Determine the (x, y) coordinate at the center of the cell enclosing the given text.  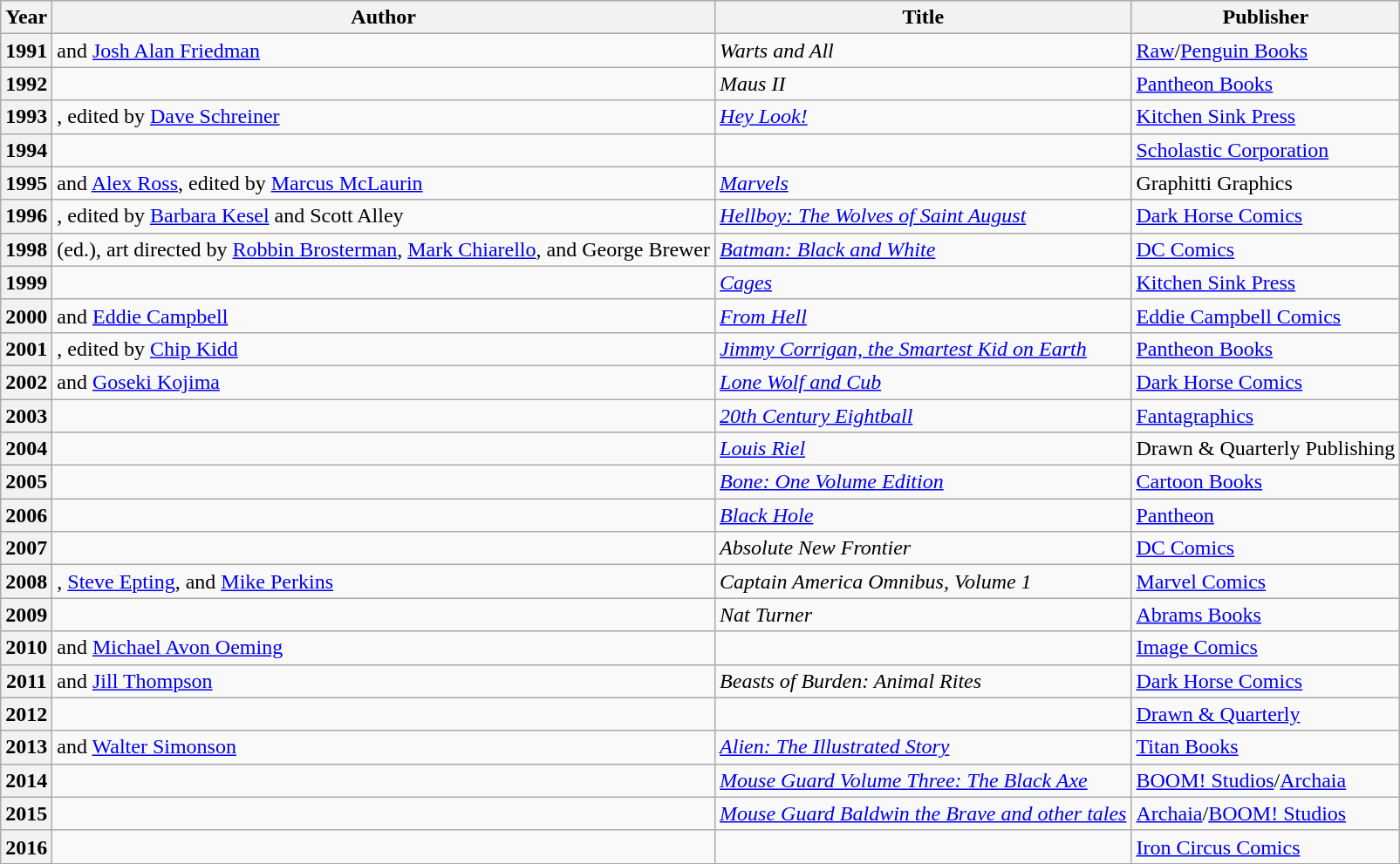
Abrams Books (1266, 615)
2014 (26, 780)
Marvel Comics (1266, 582)
Raw/Penguin Books (1266, 51)
2011 (26, 681)
Title (923, 17)
Pantheon (1266, 515)
2010 (26, 648)
Titan Books (1266, 747)
2003 (26, 416)
1995 (26, 183)
2005 (26, 482)
Mouse Guard Baldwin the Brave and other tales (923, 813)
, edited by Chip Kidd (384, 349)
Louis Riel (923, 449)
1994 (26, 150)
2008 (26, 582)
2013 (26, 747)
2001 (26, 349)
20th Century Eightball (923, 416)
Absolute New Frontier (923, 548)
and Jill Thompson (384, 681)
1993 (26, 117)
Nat Turner (923, 615)
and Michael Avon Oeming (384, 648)
Iron Circus Comics (1266, 847)
1992 (26, 84)
Publisher (1266, 17)
1996 (26, 216)
Jimmy Corrigan, the Smartest Kid on Earth (923, 349)
From Hell (923, 316)
and Alex Ross, edited by Marcus McLaurin (384, 183)
Alien: The Illustrated Story (923, 747)
(ed.), art directed by Robbin Brosterman, Mark Chiarello, and George Brewer (384, 249)
2006 (26, 515)
Marvels (923, 183)
Scholastic Corporation (1266, 150)
Year (26, 17)
2016 (26, 847)
Fantagraphics (1266, 416)
2000 (26, 316)
, Steve Epting, and Mike Perkins (384, 582)
, edited by Dave Schreiner (384, 117)
Warts and All (923, 51)
Drawn & Quarterly (1266, 714)
and Josh Alan Friedman (384, 51)
Captain America Omnibus, Volume 1 (923, 582)
2004 (26, 449)
Black Hole (923, 515)
Image Comics (1266, 648)
2015 (26, 813)
Cages (923, 282)
Eddie Campbell Comics (1266, 316)
Author (384, 17)
2002 (26, 382)
Beasts of Burden: Animal Rites (923, 681)
Bone: One Volume Edition (923, 482)
2012 (26, 714)
Batman: Black and White (923, 249)
Hellboy: The Wolves of Saint August (923, 216)
and Goseki Kojima (384, 382)
and Walter Simonson (384, 747)
Hey Look! (923, 117)
BOOM! Studios/Archaia (1266, 780)
Cartoon Books (1266, 482)
and Eddie Campbell (384, 316)
Archaia/BOOM! Studios (1266, 813)
1999 (26, 282)
1998 (26, 249)
2009 (26, 615)
1991 (26, 51)
Drawn & Quarterly Publishing (1266, 449)
Lone Wolf and Cub (923, 382)
2007 (26, 548)
, edited by Barbara Kesel and Scott Alley (384, 216)
Mouse Guard Volume Three: The Black Axe (923, 780)
Maus II (923, 84)
Graphitti Graphics (1266, 183)
